Locate the cell with the specified text and output its [X, Y] center coordinate. 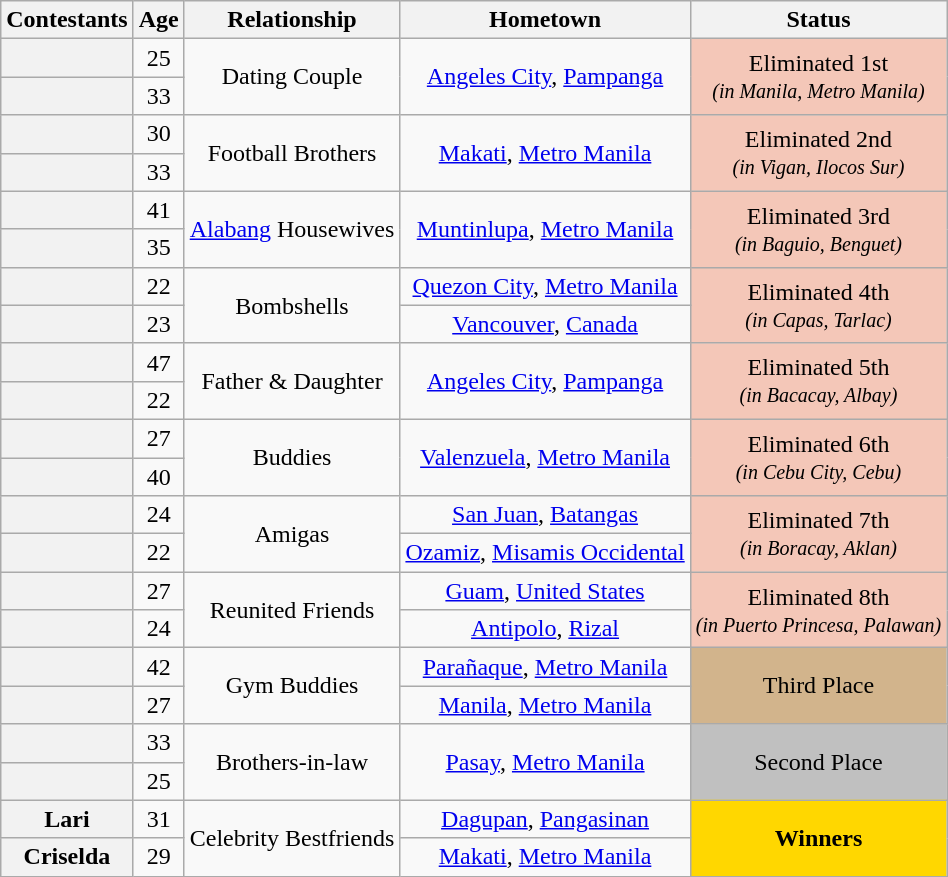
Brothers-in-law [292, 762]
30 [158, 134]
Buddies [292, 457]
Amigas [292, 534]
41 [158, 210]
Third Place [818, 686]
Eliminated 4th(in Capas, Tarlac) [818, 305]
Contestants [67, 20]
Valenzuela, Metro Manila [545, 457]
31 [158, 819]
Criselda [67, 857]
Dating Couple [292, 77]
Ozamiz, Misamis Occidental [545, 553]
35 [158, 248]
23 [158, 324]
Gym Buddies [292, 686]
Guam, United States [545, 591]
29 [158, 857]
Football Brothers [292, 153]
47 [158, 362]
40 [158, 477]
Father & Daughter [292, 381]
Antipolo, Rizal [545, 629]
Celebrity Bestfriends [292, 838]
Manila, Metro Manila [545, 705]
Eliminated 7th(in Boracay, Aklan) [818, 534]
Eliminated 5th(in Bacacay, Albay) [818, 381]
Eliminated 2nd(in Vigan, Ilocos Sur) [818, 153]
Vancouver, Canada [545, 324]
Dagupan, Pangasinan [545, 819]
Hometown [545, 20]
Relationship [292, 20]
Muntinlupa, Metro Manila [545, 229]
Pasay, Metro Manila [545, 762]
Parañaque, Metro Manila [545, 667]
Eliminated 8th(in Puerto Princesa, Palawan) [818, 610]
Second Place [818, 762]
Bombshells [292, 305]
San Juan, Batangas [545, 515]
Quezon City, Metro Manila [545, 286]
Lari [67, 819]
Eliminated 1st(in Manila, Metro Manila) [818, 77]
Eliminated 6th(in Cebu City, Cebu) [818, 457]
Winners [818, 838]
Age [158, 20]
Alabang Housewives [292, 229]
42 [158, 667]
Status [818, 20]
Eliminated 3rd(in Baguio, Benguet) [818, 229]
Reunited Friends [292, 610]
